Provide the (x, y) coordinate of the cell's center where the given text is located.  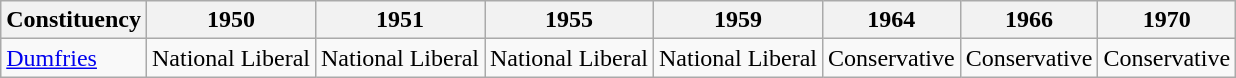
Constituency (74, 20)
1959 (738, 20)
1951 (400, 20)
1950 (230, 20)
1966 (1029, 20)
1955 (568, 20)
1964 (892, 20)
1970 (1167, 20)
Dumfries (74, 58)
